Pinpoint the cell where the given text exists, returning its (x, y) midpoint coordinate. 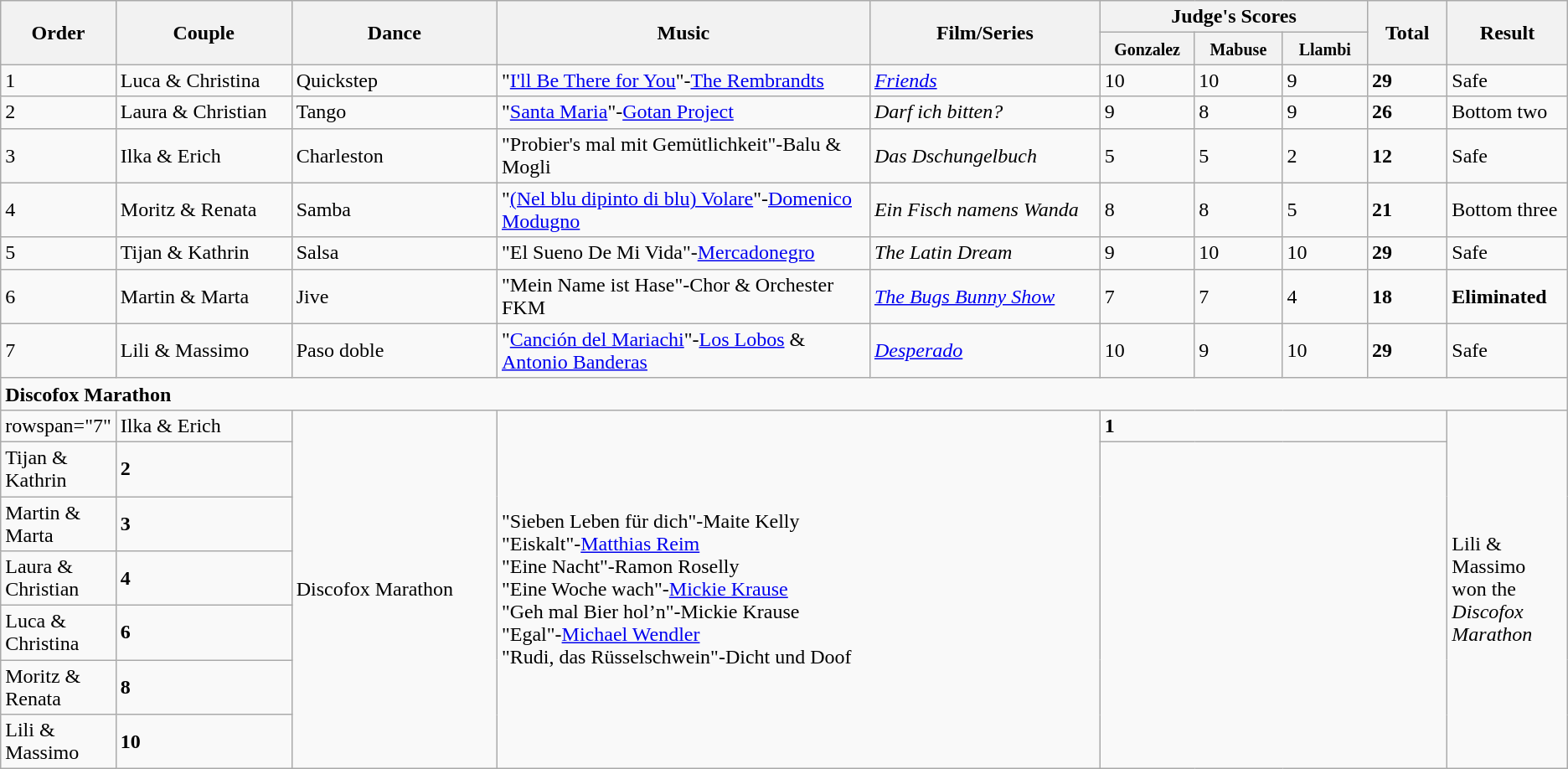
"Mein Name ist Hase"-Chor & Orchester FKM (683, 297)
Salsa (394, 253)
Samba (394, 209)
Desperado (985, 350)
Lili & Massimo won the Discofox Marathon (1508, 589)
18 (1407, 297)
Bottom three (1508, 209)
Order (59, 33)
Quickstep (394, 80)
Jive (394, 297)
21 (1407, 209)
Ein Fisch namens Wanda (985, 209)
Paso doble (394, 350)
12 (1407, 156)
Mabuse (1238, 49)
"Probier's mal mit Gemütlichkeit"-Balu & Mogli (683, 156)
26 (1407, 112)
Llambi (1325, 49)
Music (683, 33)
"El Sueno De Mi Vida"-Mercadonegro (683, 253)
The Bugs Bunny Show (985, 297)
Das Dschungelbuch (985, 156)
Total (1407, 33)
rowspan="7" (59, 426)
Tango (394, 112)
Bottom two (1508, 112)
Judge's Scores (1233, 17)
Charleston (394, 156)
Couple (204, 33)
Dance (394, 33)
Darf ich bitten? (985, 112)
Result (1508, 33)
Film/Series (985, 33)
"Canción del Mariachi"-Los Lobos & Antonio Banderas (683, 350)
Friends (985, 80)
"I'll Be There for You"-The Rembrandts (683, 80)
Eliminated (1508, 297)
"Santa Maria"-Gotan Project (683, 112)
The Latin Dream (985, 253)
Gonzalez (1147, 49)
"(Nel blu dipinto di blu) Volare"-Domenico Modugno (683, 209)
